Capture the cell that displays the provided text and extract its (X, Y) central coordinate. 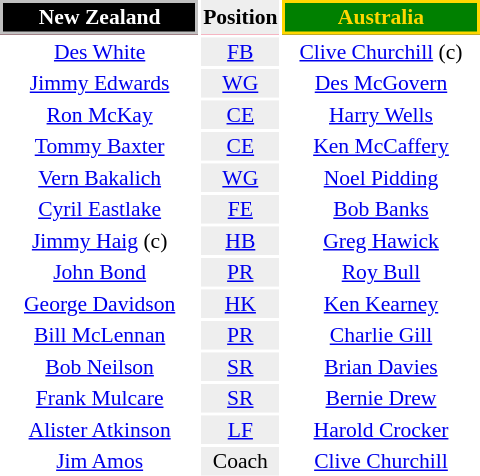
Jim Amos (100, 461)
Tommy Baxter (100, 146)
FB (240, 52)
FE (240, 209)
Des White (100, 52)
Alister Atkinson (100, 430)
LF (240, 430)
Position (240, 17)
Vern Bakalich (100, 178)
Greg Hawick (381, 240)
Coach (240, 461)
Australia (381, 17)
Clive Churchill (381, 461)
Noel Pidding (381, 178)
HB (240, 240)
Ken Kearney (381, 304)
George Davidson (100, 304)
Bob Banks (381, 209)
Brian Davies (381, 366)
Frank Mulcare (100, 398)
Roy Bull (381, 272)
Bill McLennan (100, 335)
New Zealand (100, 17)
Bernie Drew (381, 398)
Des McGovern (381, 83)
John Bond (100, 272)
Ron McKay (100, 114)
Charlie Gill (381, 335)
Clive Churchill (c) (381, 52)
Cyril Eastlake (100, 209)
HK (240, 304)
Bob Neilson (100, 366)
Harry Wells (381, 114)
Jimmy Haig (c) (100, 240)
Ken McCaffery (381, 146)
Jimmy Edwards (100, 83)
Harold Crocker (381, 430)
